Search for the cell housing the specified text and yield its (x, y) center coordinate. 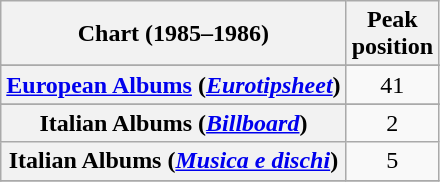
Italian Albums (Musica e dischi) (174, 161)
Chart (1985–1986) (174, 34)
41 (392, 85)
Italian Albums (Billboard) (174, 123)
5 (392, 161)
European Albums (Eurotipsheet) (174, 85)
Peakposition (392, 34)
2 (392, 123)
